For the text-containing cell, return its midpoint in (x, y) coordinate format. 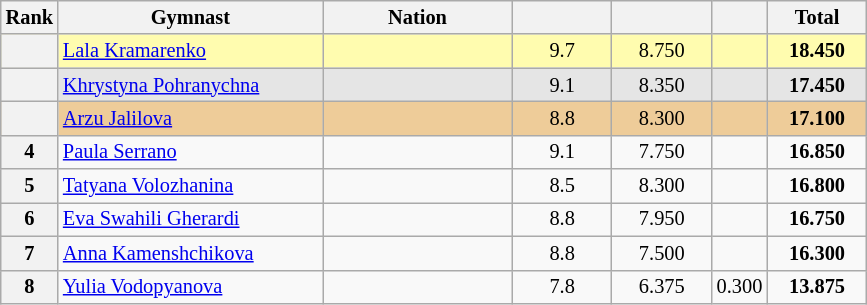
6 (30, 219)
Paula Serrano (190, 152)
17.100 (817, 118)
Eva Swahili Gherardi (190, 219)
6.375 (662, 287)
Rank (30, 17)
7.750 (662, 152)
Tatyana Volozhanina (190, 186)
17.450 (817, 85)
7 (30, 253)
16.800 (817, 186)
Lala Kramarenko (190, 51)
8 (30, 287)
Total (817, 17)
7.500 (662, 253)
Nation (418, 17)
Anna Kamenshchikova (190, 253)
16.300 (817, 253)
Yulia Vodopyanova (190, 287)
Gymnast (190, 17)
Khrystyna Pohranychna (190, 85)
7.950 (662, 219)
13.875 (817, 287)
16.750 (817, 219)
Arzu Jalilova (190, 118)
9.7 (562, 51)
16.850 (817, 152)
8.5 (562, 186)
7.8 (562, 287)
5 (30, 186)
8.750 (662, 51)
18.450 (817, 51)
8.350 (662, 85)
0.300 (740, 287)
4 (30, 152)
